Locate the cell with the specified text and output its [x, y] center coordinate. 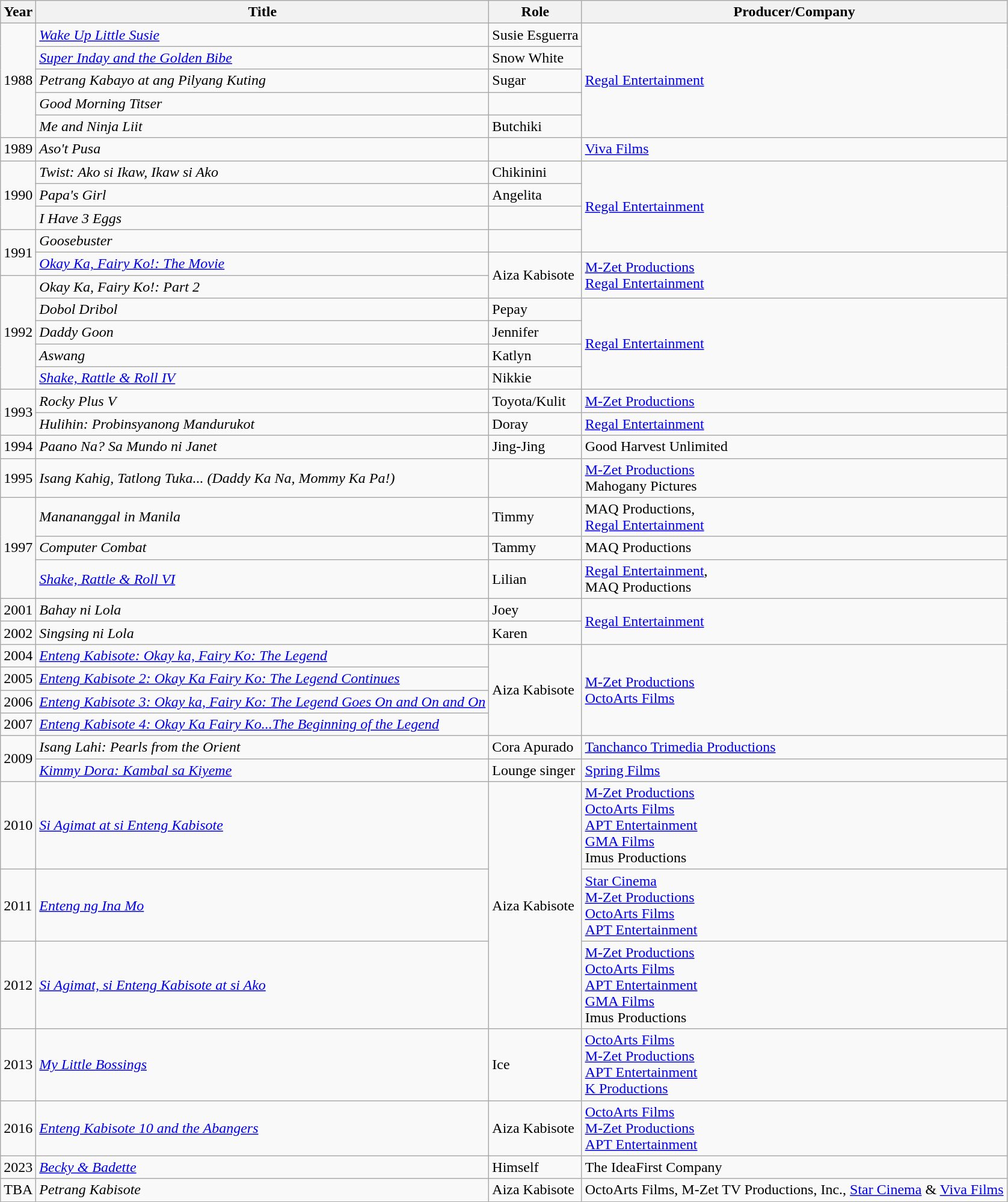
Title [262, 12]
Isang Kahig, Tatlong Tuka... (Daddy Ka Na, Mommy Ka Pa!) [262, 477]
Jing-Jing [535, 447]
Bahay ni Lola [262, 610]
Enteng Kabisote 2: Okay Ka Fairy Ko: The Legend Continues [262, 678]
Hulihin: Probinsyanong Mandurukot [262, 424]
Manananggal in Manila [262, 517]
OctoArts FilmsM-Zet ProductionsAPT Entertainment [794, 1128]
Si Agimat, si Enteng Kabisote at si Ako [262, 985]
OctoArts FilmsM-Zet ProductionsAPT EntertainmentK Productions [794, 1064]
MAQ Productions,Regal Entertainment [794, 517]
1993 [18, 412]
I Have 3 Eggs [262, 218]
Dobol Dribol [262, 310]
M-Zet ProductionsMahogany Pictures [794, 477]
Goosebuster [262, 241]
2006 [18, 702]
Shake, Rattle & Roll IV [262, 378]
Ice [535, 1064]
Computer Combat [262, 548]
Doray [535, 424]
Year [18, 12]
Timmy [535, 517]
2007 [18, 725]
2016 [18, 1128]
Petrang Kabisote [262, 1190]
1991 [18, 252]
Papa's Girl [262, 195]
1990 [18, 195]
2005 [18, 678]
My Little Bossings [262, 1064]
Daddy Goon [262, 333]
M-Zet ProductionsOctoArts Films [794, 690]
Twist: Ako si Ikaw, Ikaw si Ako [262, 172]
Toyota/Kulit [535, 401]
Susie Esguerra [535, 35]
Jennifer [535, 333]
MAQ Productions [794, 548]
Enteng Kabisote 4: Okay Ka Fairy Ko...The Beginning of the Legend [262, 725]
Pepay [535, 310]
Role [535, 12]
Super Inday and the Golden Bibe [262, 58]
Katlyn [535, 355]
Lilian [535, 578]
2004 [18, 655]
1988 [18, 81]
M-Zet Productions [794, 401]
Okay Ka, Fairy Ko!: Part 2 [262, 287]
Angelita [535, 195]
Wake Up Little Susie [262, 35]
Tanchanco Trimedia Productions [794, 747]
Spring Films [794, 770]
Enteng Kabisote: Okay ka, Fairy Ko: The Legend [262, 655]
Isang Lahi: Pearls from the Orient [262, 747]
Butchiki [535, 126]
Regal Entertainment,MAQ Productions [794, 578]
1992 [18, 333]
Joey [535, 610]
Good Morning Titser [262, 103]
Enteng Kabisote 10 and the Abangers [262, 1128]
Aso't Pusa [262, 149]
Chikinini [535, 172]
OctoArts Films, M-Zet TV Productions, Inc., Star Cinema & Viva Films [794, 1190]
Singsing ni Lola [262, 633]
Me and Ninja Liit [262, 126]
2011 [18, 906]
1997 [18, 548]
Nikkie [535, 378]
Sugar [535, 81]
1989 [18, 149]
Enteng ng Ina Mo [262, 906]
Rocky Plus V [262, 401]
The IdeaFirst Company [794, 1167]
2012 [18, 985]
Karen [535, 633]
2001 [18, 610]
2013 [18, 1064]
TBA [18, 1190]
Star CinemaM-Zet ProductionsOctoArts FilmsAPT Entertainment [794, 906]
Aswang [262, 355]
Kimmy Dora: Kambal sa Kiyeme [262, 770]
Becky & Badette [262, 1167]
Tammy [535, 548]
M-Zet ProductionsRegal Entertainment [794, 275]
1995 [18, 477]
Producer/Company [794, 12]
Shake, Rattle & Roll VI [262, 578]
Cora Apurado [535, 747]
Viva Films [794, 149]
2002 [18, 633]
Lounge singer [535, 770]
2023 [18, 1167]
1994 [18, 447]
Petrang Kabayo at ang Pilyang Kuting [262, 81]
Paano Na? Sa Mundo ni Janet [262, 447]
Himself [535, 1167]
2010 [18, 826]
Snow White [535, 58]
Si Agimat at si Enteng Kabisote [262, 826]
Good Harvest Unlimited [794, 447]
Okay Ka, Fairy Ko!: The Movie [262, 263]
2009 [18, 759]
Enteng Kabisote 3: Okay ka, Fairy Ko: The Legend Goes On and On and On [262, 702]
